Search for the cell housing the specified text and yield its (X, Y) center coordinate. 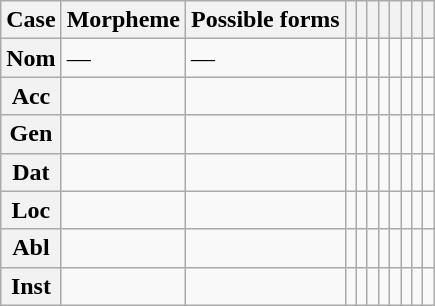
Nom (31, 58)
Abl (31, 248)
Morpheme (123, 20)
Dat (31, 172)
Gen (31, 134)
Acc (31, 96)
Inst (31, 286)
Case (31, 20)
Loc (31, 210)
Possible forms (266, 20)
